Provide the [x, y] coordinate of the cell's center where the given text is located.  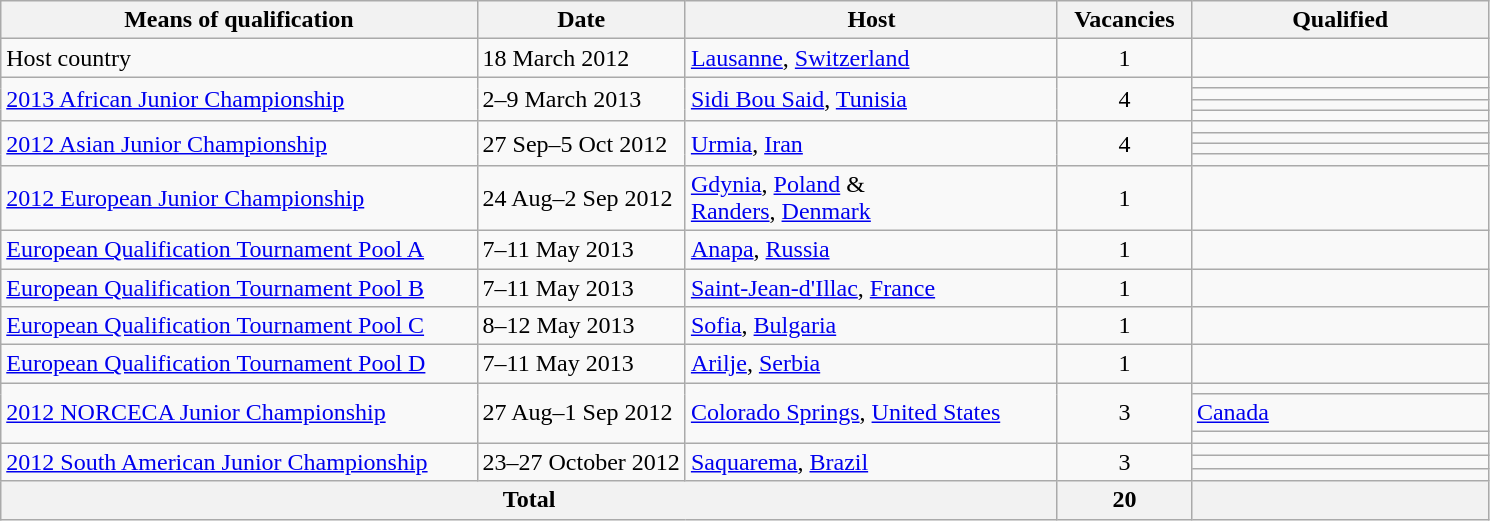
Total [530, 500]
2013 African Junior Championship [239, 99]
Colorado Springs, United States [871, 413]
Saint-Jean-d'Illac, France [871, 287]
European Qualification Tournament Pool A [239, 249]
2012 Asian Junior Championship [239, 143]
Vacancies [1124, 20]
18 March 2012 [581, 58]
Sidi Bou Said, Tunisia [871, 99]
Lausanne, Switzerland [871, 58]
2012 NORCECA Junior Championship [239, 413]
Means of qualification [239, 20]
Canada [1340, 413]
2–9 March 2013 [581, 99]
Sofia, Bulgaria [871, 326]
Arilje, Serbia [871, 364]
23–27 October 2012 [581, 462]
Host [871, 20]
Qualified [1340, 20]
Saquarema, Brazil [871, 462]
Urmia, Iran [871, 143]
Gdynia, Poland & Randers, Denmark [871, 198]
European Qualification Tournament Pool C [239, 326]
8–12 May 2013 [581, 326]
27 Aug–1 Sep 2012 [581, 413]
2012 South American Junior Championship [239, 462]
27 Sep–5 Oct 2012 [581, 143]
European Qualification Tournament Pool D [239, 364]
24 Aug–2 Sep 2012 [581, 198]
European Qualification Tournament Pool B [239, 287]
20 [1124, 500]
Anapa, Russia [871, 249]
Host country [239, 58]
Date [581, 20]
2012 European Junior Championship [239, 198]
